Return [x, y] of the center of cell containing provided text 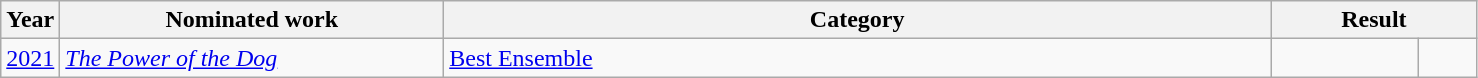
Result [1374, 20]
2021 [30, 58]
Year [30, 20]
The Power of the Dog [252, 58]
Best Ensemble [858, 58]
Nominated work [252, 20]
Category [858, 20]
